Output the (x, y) coordinate of the center of the cell containing the given text.  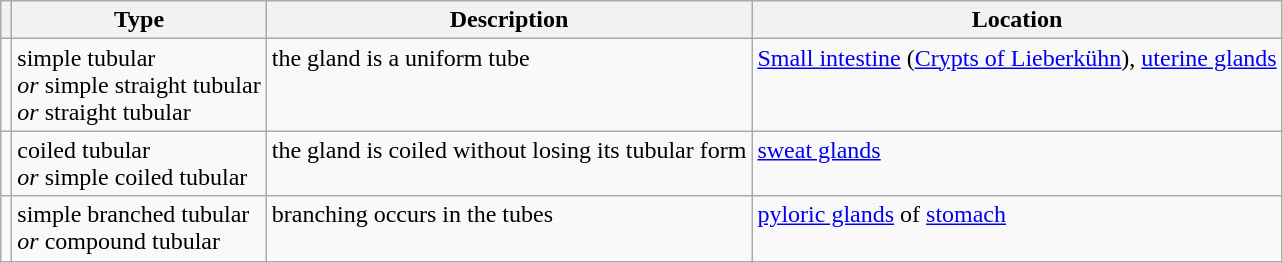
simple branched tubularor compound tubular (139, 228)
the gland is coiled without losing its tubular form (509, 164)
the gland is a uniform tube (509, 85)
branching occurs in the tubes (509, 228)
pyloric glands of stomach (1017, 228)
Small intestine (Crypts of Lieberkühn), uterine glands (1017, 85)
Type (139, 20)
coiled tubularor simple coiled tubular (139, 164)
Description (509, 20)
Location (1017, 20)
simple tubularor simple straight tubularor straight tubular (139, 85)
sweat glands (1017, 164)
